Search for the cell housing the specified text and yield its (x, y) center coordinate. 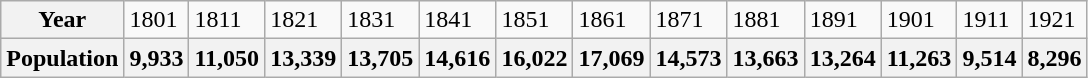
1911 (990, 20)
1841 (458, 20)
1881 (766, 20)
1871 (688, 20)
1861 (612, 20)
8,296 (1054, 58)
13,663 (766, 58)
Population (62, 58)
17,069 (612, 58)
13,264 (842, 58)
1901 (919, 20)
9,514 (990, 58)
13,339 (304, 58)
11,050 (227, 58)
9,933 (156, 58)
14,616 (458, 58)
14,573 (688, 58)
1811 (227, 20)
1821 (304, 20)
1831 (380, 20)
Year (62, 20)
1801 (156, 20)
16,022 (534, 58)
1891 (842, 20)
1851 (534, 20)
11,263 (919, 58)
13,705 (380, 58)
1921 (1054, 20)
